Return (X, Y) of the center of cell containing provided text 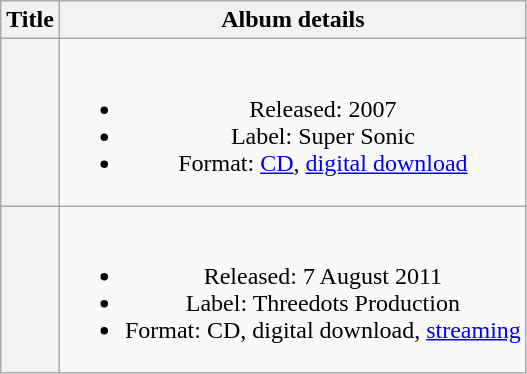
Album details (292, 20)
Released: 7 August 2011Label: Threedots ProductionFormat: CD, digital download, streaming (292, 290)
Released: 2007Label: Super SonicFormat: CD, digital download (292, 122)
Title (30, 20)
